Return [x, y] of the center of cell containing provided text 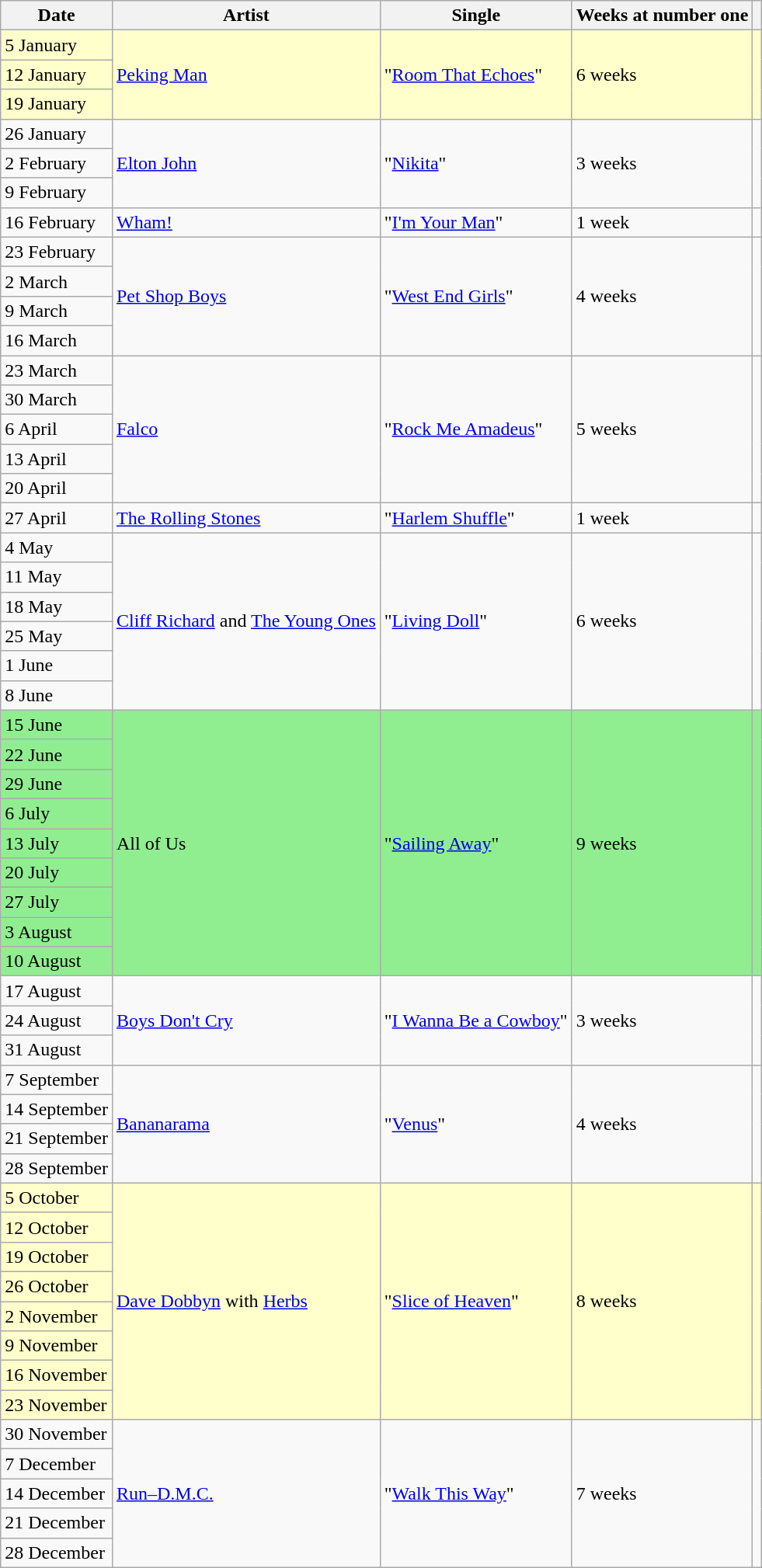
5 weeks [662, 429]
6 April [57, 429]
23 February [57, 252]
9 November [57, 1346]
The Rolling Stones [245, 518]
13 April [57, 459]
Boys Don't Cry [245, 1020]
Wham! [245, 222]
9 February [57, 193]
Date [57, 16]
6 July [57, 813]
8 weeks [662, 1301]
23 March [57, 370]
Elton John [245, 163]
30 November [57, 1434]
Single [475, 16]
8 June [57, 695]
4 May [57, 548]
12 January [57, 75]
26 January [57, 134]
Dave Dobbyn with Herbs [245, 1301]
"I'm Your Man" [475, 222]
15 June [57, 725]
29 June [57, 784]
28 September [57, 1168]
2 February [57, 163]
Peking Man [245, 75]
"Living Doll" [475, 621]
28 December [57, 1552]
"Rock Me Amadeus" [475, 429]
Run–D.M.C. [245, 1493]
"Venus" [475, 1124]
9 weeks [662, 843]
25 May [57, 636]
23 November [57, 1405]
"Room That Echoes" [475, 75]
21 September [57, 1139]
7 weeks [662, 1493]
16 November [57, 1375]
5 October [57, 1198]
16 February [57, 222]
18 May [57, 607]
"I Wanna Be a Cowboy" [475, 1020]
3 August [57, 932]
19 October [57, 1257]
27 April [57, 518]
7 December [57, 1464]
30 March [57, 400]
22 June [57, 754]
31 August [57, 1050]
14 December [57, 1493]
1 June [57, 666]
Pet Shop Boys [245, 296]
9 March [57, 311]
17 August [57, 991]
"Nikita" [475, 163]
19 January [57, 104]
20 April [57, 488]
27 July [57, 902]
21 December [57, 1523]
2 November [57, 1316]
16 March [57, 340]
All of Us [245, 843]
Weeks at number one [662, 16]
2 March [57, 281]
13 July [57, 843]
Falco [245, 429]
Artist [245, 16]
Bananarama [245, 1124]
"Slice of Heaven" [475, 1301]
11 May [57, 577]
14 September [57, 1109]
"Sailing Away" [475, 843]
24 August [57, 1020]
Cliff Richard and The Young Ones [245, 621]
"West End Girls" [475, 296]
"Harlem Shuffle" [475, 518]
20 July [57, 873]
10 August [57, 961]
5 January [57, 45]
7 September [57, 1080]
"Walk This Way" [475, 1493]
12 October [57, 1227]
26 October [57, 1286]
